Find where the given text appears and provide that cell's center as [X, Y] coordinate. 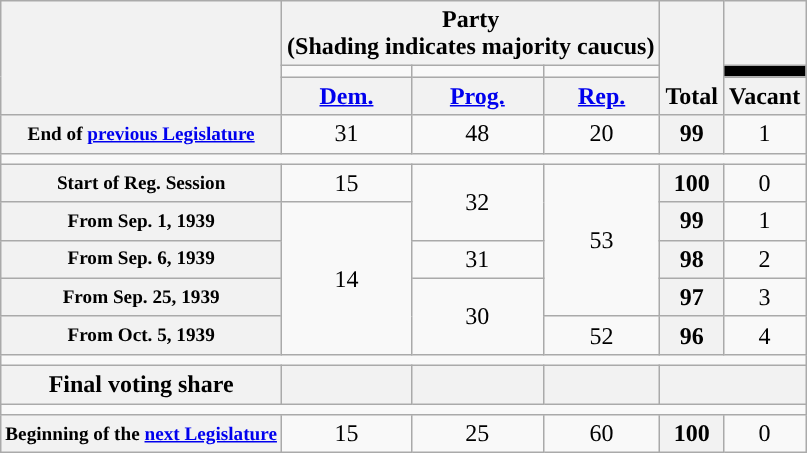
53 [602, 240]
96 [692, 335]
60 [602, 434]
From Sep. 6, 1939 [142, 259]
Dem. [347, 96]
2 [764, 259]
Beginning of the next Legislature [142, 434]
32 [477, 202]
From Sep. 25, 1939 [142, 297]
3 [764, 297]
20 [602, 134]
End of previous Legislature [142, 134]
From Oct. 5, 1939 [142, 335]
Party (Shading indicates majority caucus) [471, 34]
Rep. [602, 96]
25 [477, 434]
98 [692, 259]
97 [692, 297]
Start of Reg. Session [142, 183]
Total [692, 58]
From Sep. 1, 1939 [142, 221]
30 [477, 316]
52 [602, 335]
4 [764, 335]
Vacant [764, 96]
Prog. [477, 96]
48 [477, 134]
14 [347, 278]
Final voting share [142, 384]
